Determine the (X, Y) coordinate at the center of the cell enclosing the given text.  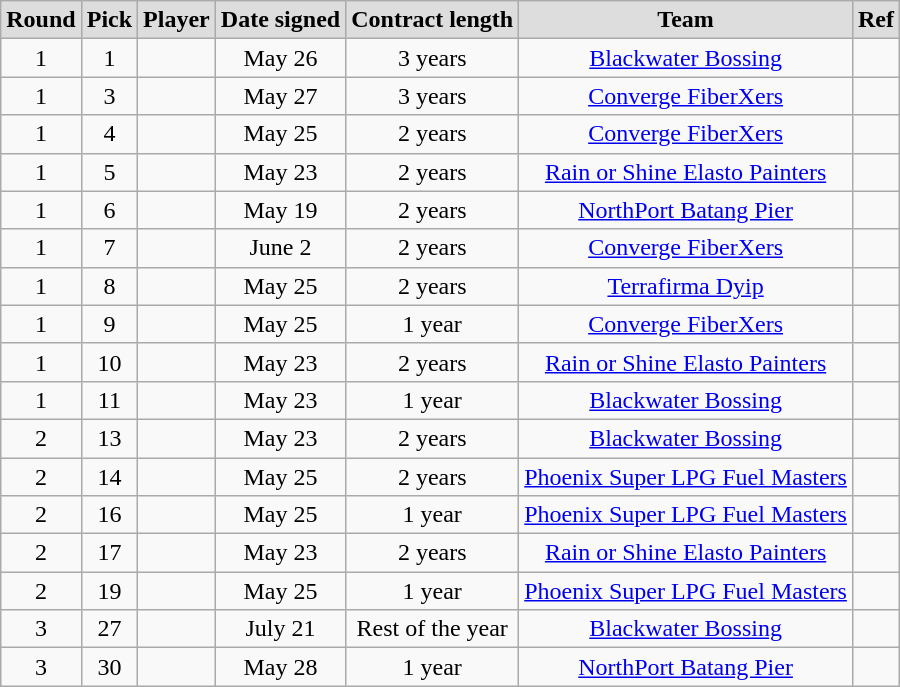
14 (109, 477)
May 28 (280, 667)
Player (177, 20)
11 (109, 400)
8 (109, 286)
17 (109, 553)
Team (686, 20)
Contract length (432, 20)
6 (109, 210)
5 (109, 172)
Round (41, 20)
Rest of the year (432, 629)
May 27 (280, 96)
July 21 (280, 629)
9 (109, 324)
Terrafirma Dyip (686, 286)
May 26 (280, 58)
Date signed (280, 20)
4 (109, 134)
27 (109, 629)
16 (109, 515)
30 (109, 667)
Pick (109, 20)
19 (109, 591)
13 (109, 438)
10 (109, 362)
Ref (876, 20)
June 2 (280, 248)
May 19 (280, 210)
7 (109, 248)
